Search for the cell housing the specified text and yield its (X, Y) center coordinate. 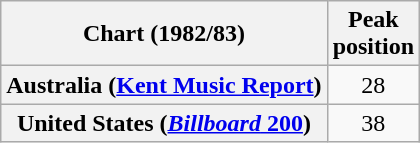
38 (373, 123)
Chart (1982/83) (164, 34)
28 (373, 85)
Peakposition (373, 34)
Australia (Kent Music Report) (164, 85)
United States (Billboard 200) (164, 123)
